Detect which cell encompasses the target text, then output its (X, Y) center coordinate. 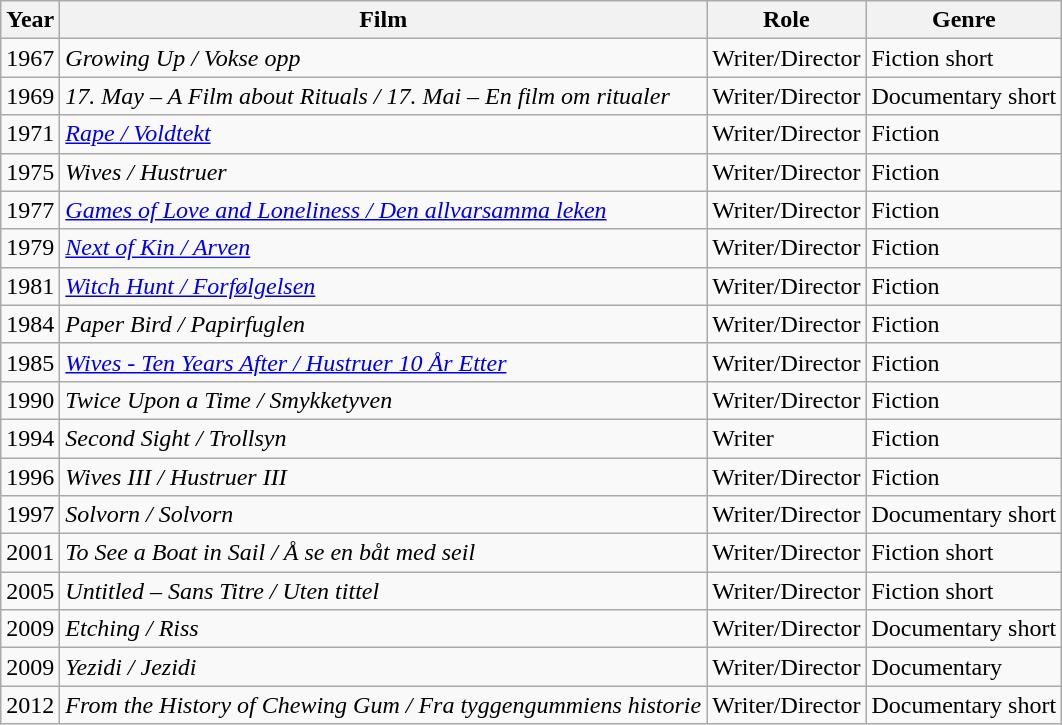
1997 (30, 515)
Wives / Hustruer (384, 172)
1977 (30, 210)
1975 (30, 172)
1969 (30, 96)
Documentary (964, 667)
Wives - Ten Years After / Hustruer 10 År Etter (384, 362)
1985 (30, 362)
2012 (30, 705)
1971 (30, 134)
Next of Kin / Arven (384, 248)
Rape / Voldtekt (384, 134)
Solvorn / Solvorn (384, 515)
Writer (786, 438)
From the History of Chewing Gum / Fra tyggengummiens historie (384, 705)
1996 (30, 477)
2001 (30, 553)
Growing Up / Vokse opp (384, 58)
1979 (30, 248)
Film (384, 20)
1967 (30, 58)
2005 (30, 591)
Genre (964, 20)
Twice Upon a Time / Smykketyven (384, 400)
Games of Love and Loneliness / Den allvarsamma leken (384, 210)
Role (786, 20)
Witch Hunt / Forfølgelsen (384, 286)
Untitled – Sans Titre / Uten tittel (384, 591)
1994 (30, 438)
1981 (30, 286)
Paper Bird / Papirfuglen (384, 324)
1984 (30, 324)
To See a Boat in Sail / Å se en båt med seil (384, 553)
Etching / Riss (384, 629)
Second Sight / Trollsyn (384, 438)
17. May – A Film about Rituals / 17. Mai – En film om ritualer (384, 96)
1990 (30, 400)
Wives III / Hustruer III (384, 477)
Year (30, 20)
Yezidi / Jezidi (384, 667)
